Detect which cell encompasses the target text, then output its [X, Y] center coordinate. 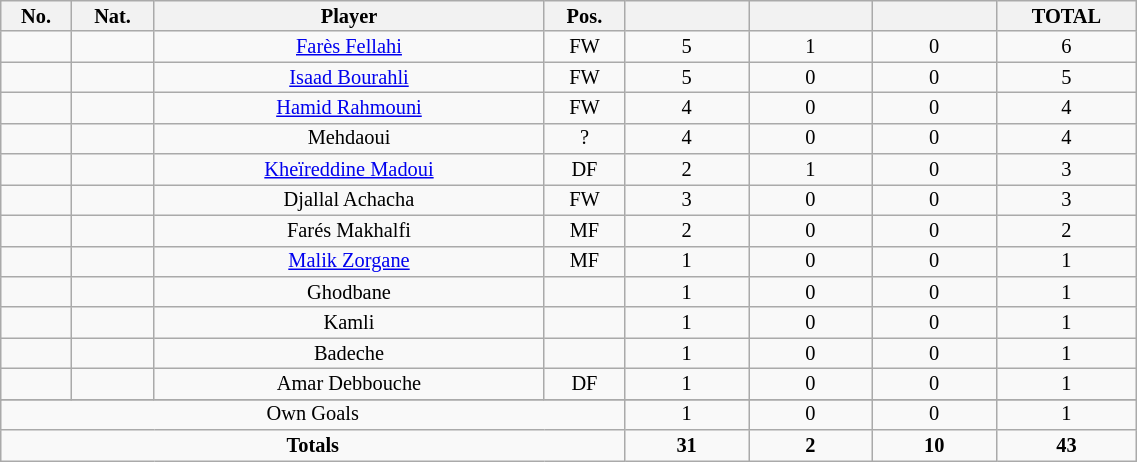
Hamid Rahmouni [349, 108]
Farés Makhalfi [349, 230]
Pos. [584, 16]
Player [349, 16]
Badeche [349, 354]
Ghodbane [349, 292]
Totals [313, 446]
TOTAL [1066, 16]
Nat. [112, 16]
Farès Fellahi [349, 46]
6 [1066, 46]
Kamli [349, 322]
Kheïreddine Madoui [349, 170]
Amar Debbouche [349, 384]
Mehdaoui [349, 138]
10 [934, 446]
31 [687, 446]
Malik Zorgane [349, 262]
Isaad Bourahli [349, 78]
No. [36, 16]
Own Goals [313, 414]
Djallal Achacha [349, 200]
? [584, 138]
43 [1066, 446]
